Determine the (x, y) coordinate at the center of the cell enclosing the given text.  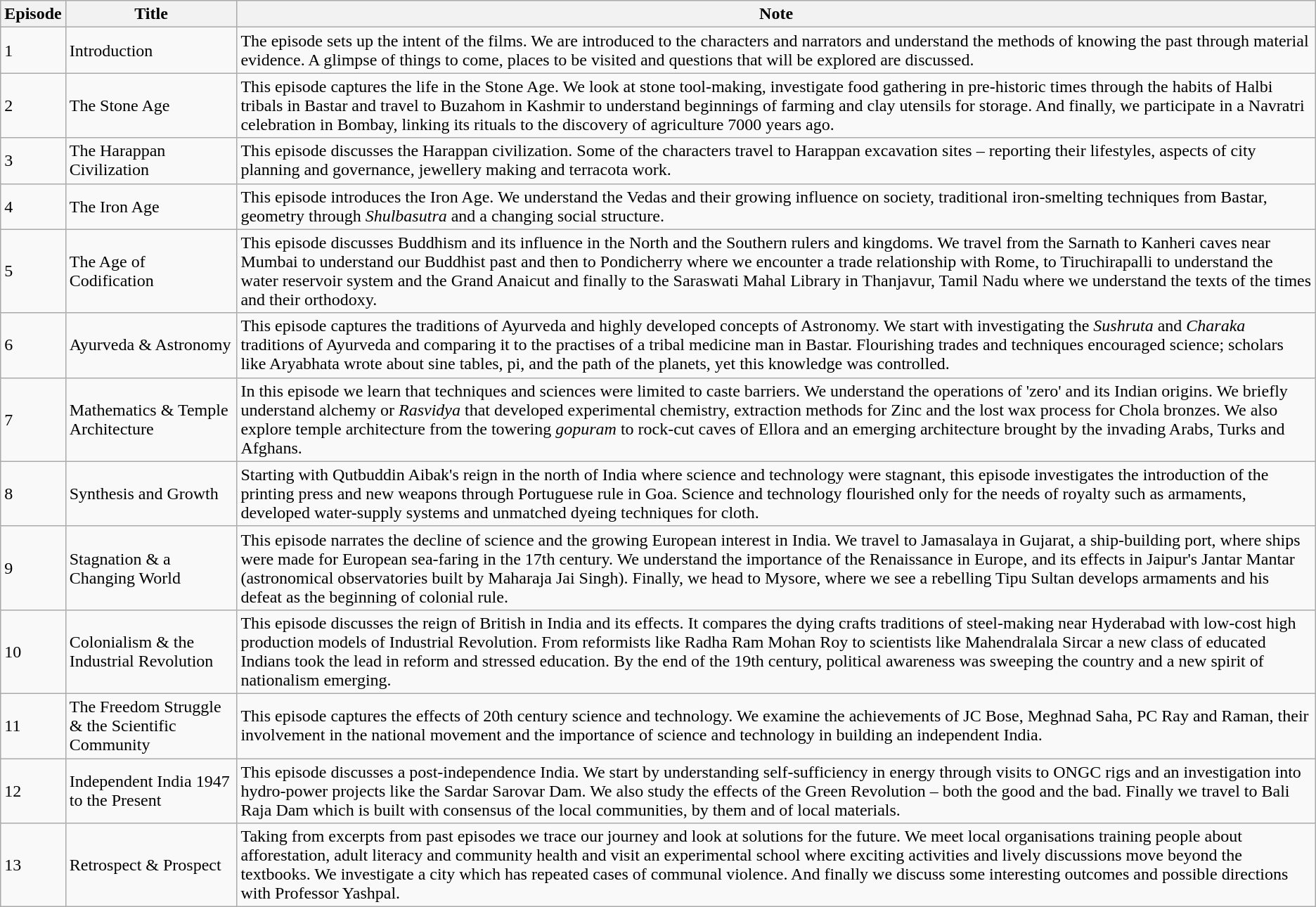
The Stone Age (151, 105)
Introduction (151, 51)
8 (33, 494)
11 (33, 726)
6 (33, 345)
Note (776, 14)
13 (33, 865)
5 (33, 271)
3 (33, 160)
1 (33, 51)
Independent India 1947 to the Present (151, 790)
10 (33, 651)
Synthesis and Growth (151, 494)
2 (33, 105)
The Age of Codification (151, 271)
The Freedom Struggle & the Scientific Community (151, 726)
7 (33, 419)
The Harappan Civilization (151, 160)
Ayurveda & Astronomy (151, 345)
The Iron Age (151, 207)
Stagnation & a Changing World (151, 568)
Mathematics & Temple Architecture (151, 419)
4 (33, 207)
Title (151, 14)
Retrospect & Prospect (151, 865)
9 (33, 568)
Episode (33, 14)
Colonialism & the Industrial Revolution (151, 651)
12 (33, 790)
